Provide the [x, y] coordinate of the cell's center where the given text is located.  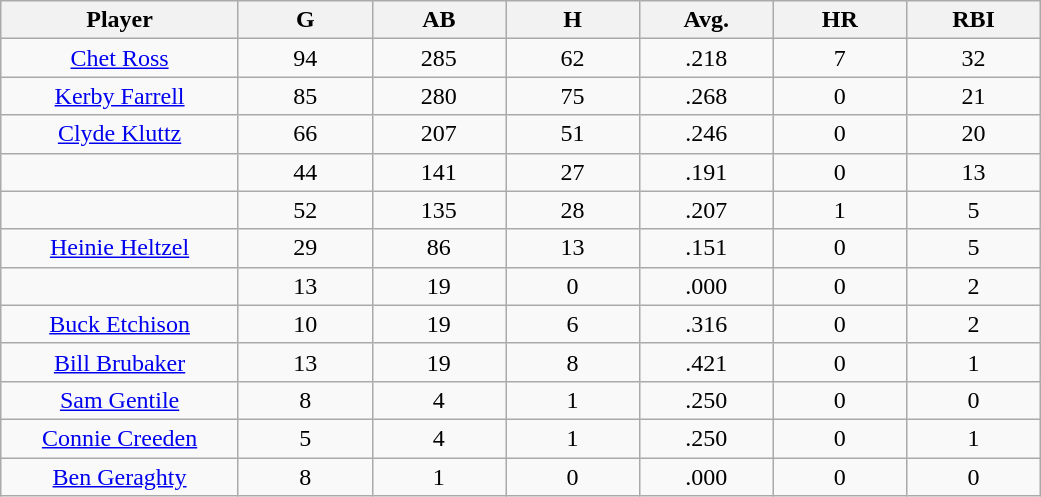
.151 [706, 248]
Kerby Farrell [120, 96]
29 [305, 248]
66 [305, 134]
10 [305, 324]
207 [439, 134]
75 [573, 96]
Buck Etchison [120, 324]
44 [305, 172]
HR [840, 20]
.268 [706, 96]
.421 [706, 362]
Ben Geraghty [120, 477]
RBI [974, 20]
Chet Ross [120, 58]
21 [974, 96]
.246 [706, 134]
52 [305, 210]
135 [439, 210]
Clyde Kluttz [120, 134]
27 [573, 172]
.207 [706, 210]
7 [840, 58]
Bill Brubaker [120, 362]
86 [439, 248]
.191 [706, 172]
62 [573, 58]
G [305, 20]
Sam Gentile [120, 400]
Player [120, 20]
85 [305, 96]
Heinie Heltzel [120, 248]
51 [573, 134]
32 [974, 58]
.218 [706, 58]
AB [439, 20]
Avg. [706, 20]
.316 [706, 324]
H [573, 20]
Connie Creeden [120, 438]
141 [439, 172]
20 [974, 134]
94 [305, 58]
280 [439, 96]
28 [573, 210]
285 [439, 58]
6 [573, 324]
